Output the (x, y) coordinate of the center of the cell containing the given text.  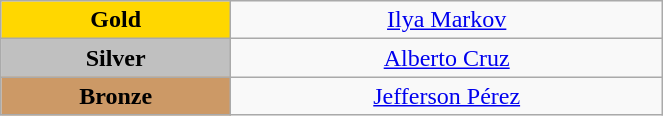
Ilya Markov (447, 20)
Gold (116, 20)
Silver (116, 58)
Jefferson Pérez (447, 96)
Bronze (116, 96)
Alberto Cruz (447, 58)
